Return the (X, Y) coordinate for the center point of the cell that contains the specified text.  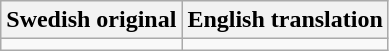
English translation (285, 20)
Swedish original (92, 20)
